Find where the given text appears and provide that cell's center as [X, Y] coordinate. 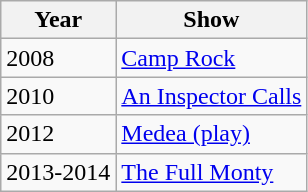
2013-2014 [58, 172]
2010 [58, 96]
The Full Monty [212, 172]
Camp Rock [212, 58]
Show [212, 20]
2008 [58, 58]
An Inspector Calls [212, 96]
Year [58, 20]
2012 [58, 134]
Medea (play) [212, 134]
